Locate the cell with the specified text and output its (X, Y) center coordinate. 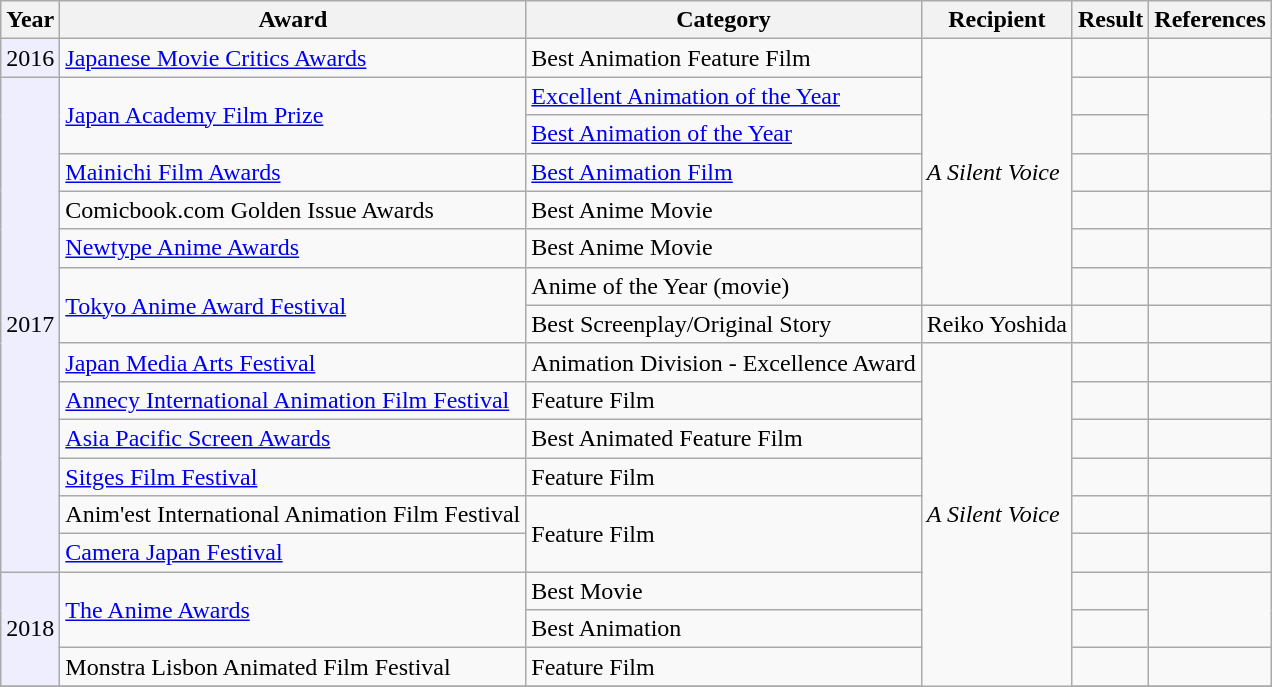
Best Animated Feature Film (724, 438)
Result (1110, 20)
Anime of the Year (movie) (724, 286)
Asia Pacific Screen Awards (293, 438)
Best Animation Film (724, 172)
Excellent Animation of the Year (724, 96)
Monstra Lisbon Animated Film Festival (293, 667)
Award (293, 20)
Recipient (996, 20)
Animation Division - Excellence Award (724, 362)
Newtype Anime Awards (293, 248)
2018 (30, 629)
Best Animation (724, 629)
Anim'est International Animation Film Festival (293, 515)
2016 (30, 58)
Japan Media Arts Festival (293, 362)
The Anime Awards (293, 610)
Reiko Yoshida (996, 324)
Best Movie (724, 591)
2017 (30, 324)
Tokyo Anime Award Festival (293, 305)
Mainichi Film Awards (293, 172)
Annecy International Animation Film Festival (293, 400)
Sitges Film Festival (293, 477)
Comicbook.com Golden Issue Awards (293, 210)
Year (30, 20)
Best Screenplay/Original Story (724, 324)
Camera Japan Festival (293, 553)
References (1210, 20)
Japanese Movie Critics Awards (293, 58)
Best Animation of the Year (724, 134)
Best Animation Feature Film (724, 58)
Category (724, 20)
Japan Academy Film Prize (293, 115)
